Locate the cell with the specified text and output its [x, y] center coordinate. 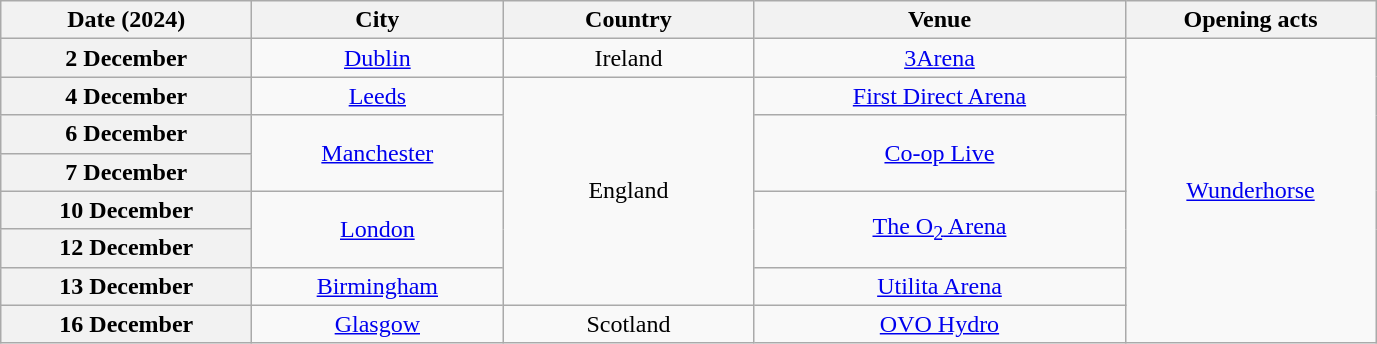
4 December [126, 96]
12 December [126, 248]
3Arena [940, 58]
Co-op Live [940, 153]
7 December [126, 172]
The O2 Arena [940, 229]
Birmingham [378, 286]
Venue [940, 20]
Scotland [628, 324]
Wunderhorse [1250, 191]
OVO Hydro [940, 324]
England [628, 191]
First Direct Arena [940, 96]
6 December [126, 134]
10 December [126, 210]
Country [628, 20]
Opening acts [1250, 20]
13 December [126, 286]
City [378, 20]
Manchester [378, 153]
Date (2024) [126, 20]
Dublin [378, 58]
Leeds [378, 96]
16 December [126, 324]
Glasgow [378, 324]
2 December [126, 58]
Ireland [628, 58]
Utilita Arena [940, 286]
London [378, 229]
